Locate the cell with the specified text and output its (X, Y) center coordinate. 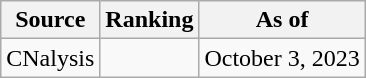
Source (50, 20)
Ranking (150, 20)
CNalysis (50, 58)
As of (282, 20)
October 3, 2023 (282, 58)
